Capture the cell that displays the provided text and extract its (x, y) central coordinate. 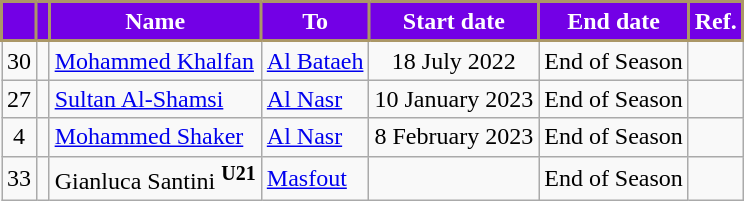
Name (155, 22)
Ref. (716, 22)
10 January 2023 (454, 99)
33 (20, 178)
8 February 2023 (454, 137)
4 (20, 137)
Sultan Al-Shamsi (155, 99)
Al Bataeh (315, 60)
End date (614, 22)
To (315, 22)
Masfout (315, 178)
Mohammed Shaker (155, 137)
Start date (454, 22)
18 July 2022 (454, 60)
30 (20, 60)
27 (20, 99)
Gianluca Santini U21 (155, 178)
Mohammed Khalfan (155, 60)
